For the text-containing cell, return its midpoint in [X, Y] coordinate format. 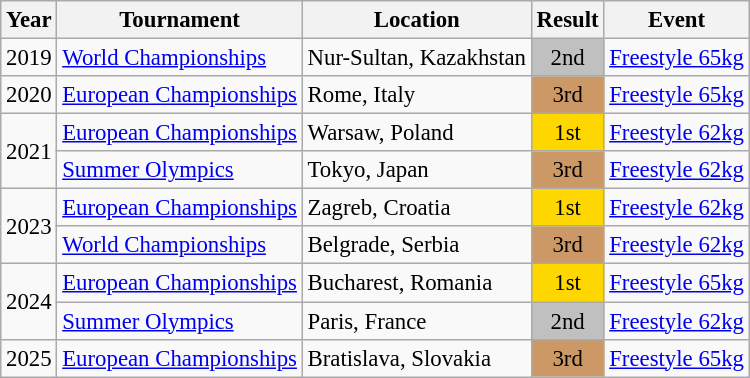
Rome, Italy [416, 95]
2024 [29, 302]
Zagreb, Croatia [416, 208]
Year [29, 20]
2021 [29, 152]
2019 [29, 58]
Tournament [180, 20]
2020 [29, 95]
2025 [29, 358]
Bucharest, Romania [416, 283]
2023 [29, 226]
Location [416, 20]
Paris, France [416, 321]
Bratislava, Slovakia [416, 358]
Tokyo, Japan [416, 170]
Nur-Sultan, Kazakhstan [416, 58]
Warsaw, Poland [416, 133]
Event [676, 20]
Result [568, 20]
Belgrade, Serbia [416, 245]
